Pinpoint the cell where the given text exists, returning its (x, y) midpoint coordinate. 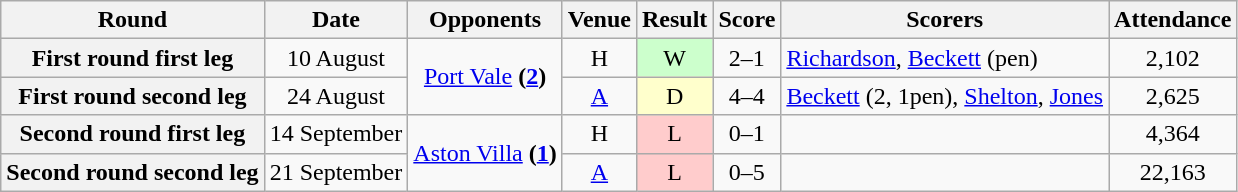
14 September (336, 134)
2–1 (747, 58)
Port Vale (2) (485, 77)
0–1 (747, 134)
Round (132, 20)
First round first leg (132, 58)
0–5 (747, 172)
2,102 (1173, 58)
Richardson, Beckett (pen) (945, 58)
Aston Villa (1) (485, 153)
4,364 (1173, 134)
Score (747, 20)
22,163 (1173, 172)
Second round first leg (132, 134)
Scorers (945, 20)
2,625 (1173, 96)
Result (674, 20)
Attendance (1173, 20)
10 August (336, 58)
D (674, 96)
Venue (599, 20)
Opponents (485, 20)
Date (336, 20)
4–4 (747, 96)
Beckett (2, 1pen), Shelton, Jones (945, 96)
Second round second leg (132, 172)
W (674, 58)
21 September (336, 172)
24 August (336, 96)
First round second leg (132, 96)
